For the text-containing cell, return its midpoint in [X, Y] coordinate format. 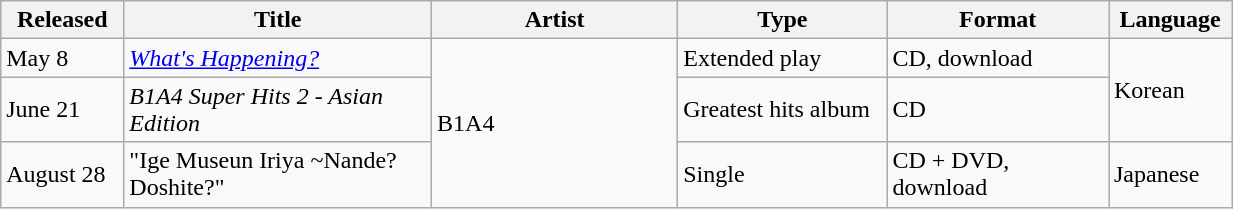
Released [62, 20]
Greatest hits album [782, 110]
CD [998, 110]
Korean [1170, 90]
Format [998, 20]
CD + DVD, download [998, 174]
Artist [555, 20]
B1A4 Super Hits 2 - Asian Edition [278, 110]
"Ige Museun Iriya ~Nande? Doshite?" [278, 174]
Japanese [1170, 174]
Type [782, 20]
Title [278, 20]
June 21 [62, 110]
What's Happening? [278, 58]
Single [782, 174]
CD, download [998, 58]
B1A4 [555, 123]
August 28 [62, 174]
Extended play [782, 58]
Language [1170, 20]
May 8 [62, 58]
